Search for the cell housing the specified text and yield its (x, y) center coordinate. 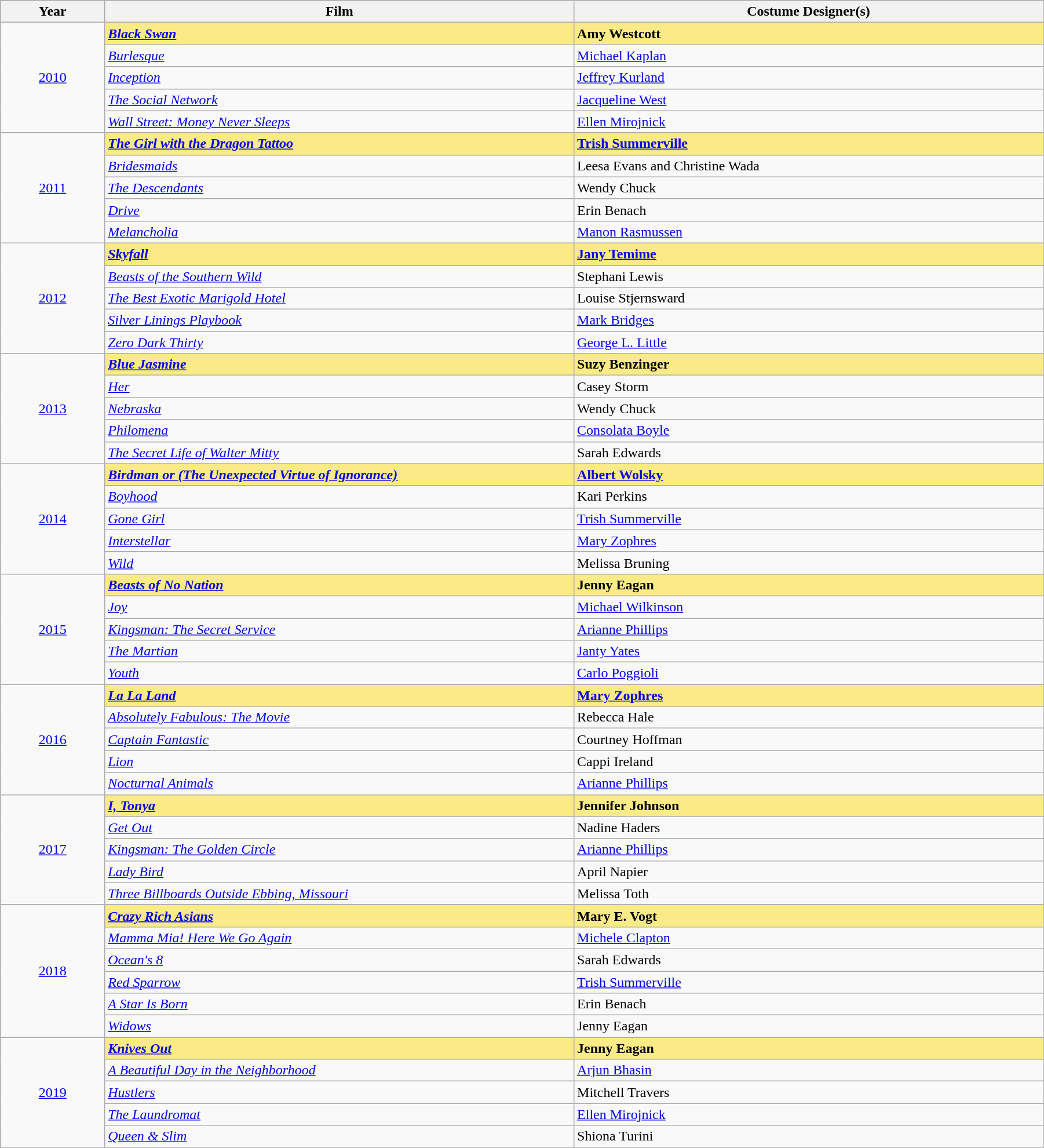
Birdman or (The Unexpected Virtue of Ignorance) (340, 475)
The Martian (340, 651)
2014 (53, 519)
Carlo Poggioli (809, 673)
Rebecca Hale (809, 717)
Bridesmaids (340, 166)
Beasts of No Nation (340, 585)
Kari Perkins (809, 497)
Mamma Mia! Here We Go Again (340, 938)
Captain Fantastic (340, 739)
Blue Jasmine (340, 365)
Beasts of the Southern Wild (340, 276)
Boyhood (340, 497)
2010 (53, 78)
Melissa Toth (809, 894)
Janty Yates (809, 651)
Kingsman: The Secret Service (340, 629)
Nocturnal Animals (340, 783)
Philomena (340, 431)
Leesa Evans and Christine Wada (809, 166)
Interstellar (340, 541)
Crazy Rich Asians (340, 916)
Film (340, 12)
Suzy Benzinger (809, 365)
The Social Network (340, 100)
Amy Westcott (809, 34)
The Secret Life of Walter Mitty (340, 453)
Cappi Ireland (809, 761)
Nadine Haders (809, 828)
Lady Bird (340, 872)
April Napier (809, 872)
The Laundromat (340, 1114)
Manon Rasmussen (809, 232)
2011 (53, 188)
Shiona Turini (809, 1136)
Absolutely Fabulous: The Movie (340, 717)
Wall Street: Money Never Sleeps (340, 122)
Queen & Slim (340, 1136)
A Beautiful Day in the Neighborhood (340, 1070)
Year (53, 12)
Kingsman: The Golden Circle (340, 850)
Her (340, 387)
Arjun Bhasin (809, 1070)
Michael Wilkinson (809, 607)
Three Billboards Outside Ebbing, Missouri (340, 894)
Casey Storm (809, 387)
Wild (340, 563)
Michele Clapton (809, 938)
Melancholia (340, 232)
Widows (340, 1026)
Youth (340, 673)
2016 (53, 739)
2015 (53, 629)
Nebraska (340, 409)
Burlesque (340, 56)
Louise Stjernsward (809, 298)
Consolata Boyle (809, 431)
La La Land (340, 695)
Black Swan (340, 34)
I, Tonya (340, 806)
George L. Little (809, 342)
Lion (340, 761)
Gone Girl (340, 519)
The Descendants (340, 188)
Red Sparrow (340, 982)
Michael Kaplan (809, 56)
The Girl with the Dragon Tattoo (340, 144)
Costume Designer(s) (809, 12)
2019 (53, 1092)
Knives Out (340, 1048)
Jany Temime (809, 254)
Mark Bridges (809, 320)
2017 (53, 850)
Inception (340, 78)
Mary E. Vogt (809, 916)
Ocean's 8 (340, 960)
Stephani Lewis (809, 276)
Skyfall (340, 254)
Get Out (340, 828)
Albert Wolsky (809, 475)
Jennifer Johnson (809, 806)
2012 (53, 298)
2013 (53, 409)
The Best Exotic Marigold Hotel (340, 298)
Jacqueline West (809, 100)
Jeffrey Kurland (809, 78)
Joy (340, 607)
2018 (53, 971)
Drive (340, 210)
Melissa Bruning (809, 563)
Mitchell Travers (809, 1092)
Courtney Hoffman (809, 739)
Hustlers (340, 1092)
Silver Linings Playbook (340, 320)
A Star Is Born (340, 1004)
Zero Dark Thirty (340, 342)
